Output the (x, y) coordinate of the center of the cell containing the given text.  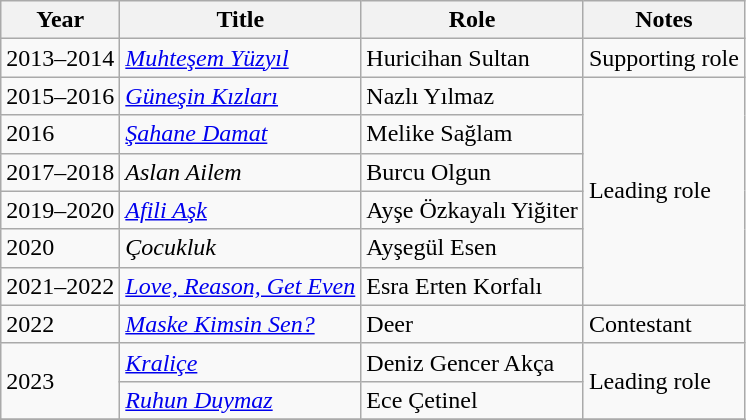
2019–2020 (60, 210)
Esra Erten Korfalı (472, 286)
Title (240, 20)
2015–2016 (60, 96)
Huricihan Sultan (472, 58)
Nazlı Yılmaz (472, 96)
Afili Aşk (240, 210)
Role (472, 20)
Muhteşem Yüzyıl (240, 58)
Ece Çetinel (472, 400)
Year (60, 20)
Supporting role (664, 58)
2016 (60, 134)
2017–2018 (60, 172)
Çocukluk (240, 248)
Kraliçe (240, 362)
Ayşe Özkayalı Yiğiter (472, 210)
Şahane Damat (240, 134)
2023 (60, 381)
2022 (60, 324)
Melike Sağlam (472, 134)
Notes (664, 20)
Deniz Gencer Akça (472, 362)
Ayşegül Esen (472, 248)
Ruhun Duymaz (240, 400)
2021–2022 (60, 286)
Maske Kimsin Sen? (240, 324)
Contestant (664, 324)
2020 (60, 248)
Love, Reason, Get Even (240, 286)
Burcu Olgun (472, 172)
Aslan Ailem (240, 172)
Güneşin Kızları (240, 96)
2013–2014 (60, 58)
Deer (472, 324)
